Pinpoint the cell where the given text exists, returning its (x, y) midpoint coordinate. 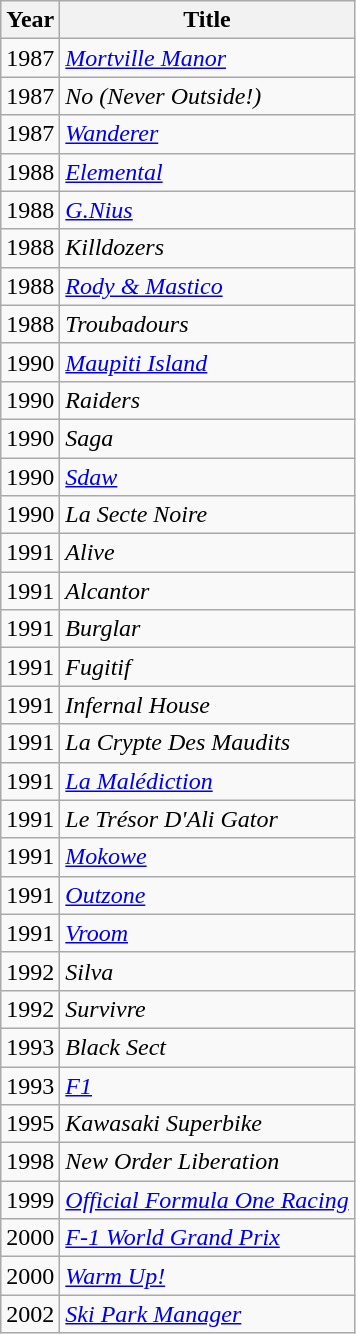
Troubadours (207, 324)
Kawasaki Superbike (207, 1124)
Fugitif (207, 667)
Title (207, 20)
No (Never Outside!) (207, 96)
Vroom (207, 933)
F-1 World Grand Prix (207, 1238)
Survivre (207, 1009)
Elemental (207, 172)
Burglar (207, 629)
Wanderer (207, 134)
F1 (207, 1085)
Rody & Mastico (207, 286)
Ski Park Manager (207, 1314)
New Order Liberation (207, 1162)
Year (30, 20)
1999 (30, 1200)
Black Sect (207, 1047)
G.Nius (207, 210)
2002 (30, 1314)
Mokowe (207, 857)
Alive (207, 553)
1998 (30, 1162)
1995 (30, 1124)
Maupiti Island (207, 362)
Killdozers (207, 248)
Alcantor (207, 591)
Saga (207, 438)
La Secte Noire (207, 515)
Raiders (207, 400)
Warm Up! (207, 1276)
Sdaw (207, 477)
La Crypte Des Maudits (207, 743)
Silva (207, 971)
Official Formula One Racing (207, 1200)
Mortville Manor (207, 58)
Outzone (207, 895)
Infernal House (207, 705)
Le Trésor D'Ali Gator (207, 819)
La Malédiction (207, 781)
